Extract the [x, y] coordinate from the center of the cell holding the provided text.  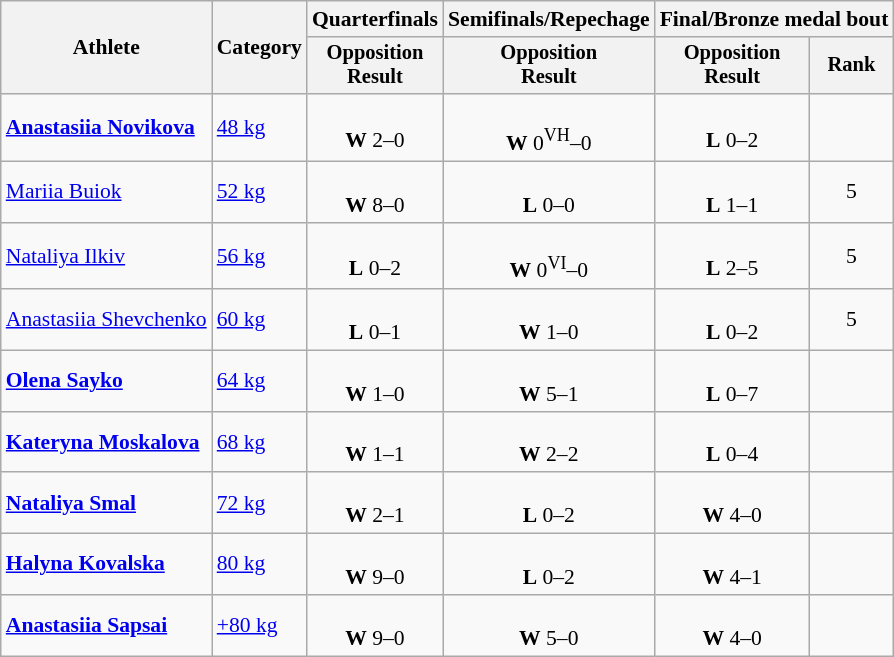
L 2–5 [732, 256]
W 4–1 [732, 564]
64 kg [260, 380]
Anastasiia Shevchenko [106, 320]
W 2–2 [549, 442]
W 0VH–0 [549, 128]
Nataliya Ilkiv [106, 256]
W 0VI–0 [549, 256]
Halyna Kovalska [106, 564]
L 0–1 [375, 320]
Nataliya Smal [106, 504]
Category [260, 48]
56 kg [260, 256]
W 5–0 [549, 626]
72 kg [260, 504]
Olena Sayko [106, 380]
80 kg [260, 564]
W 2–1 [375, 504]
Mariia Buiok [106, 192]
W 5–1 [549, 380]
W 2–0 [375, 128]
+80 kg [260, 626]
68 kg [260, 442]
Kateryna Moskalova [106, 442]
Final/Bronze medal bout [774, 19]
W 1–1 [375, 442]
L 0–7 [732, 380]
W 8–0 [375, 192]
Anastasiia Novikova [106, 128]
Rank [852, 66]
Athlete [106, 48]
Semifinals/Repechage [549, 19]
52 kg [260, 192]
L 0–4 [732, 442]
60 kg [260, 320]
Anastasiia Sapsai [106, 626]
48 kg [260, 128]
Quarterfinals [375, 19]
L 0–0 [549, 192]
L 1–1 [732, 192]
